Return [x, y] of the center of cell containing provided text 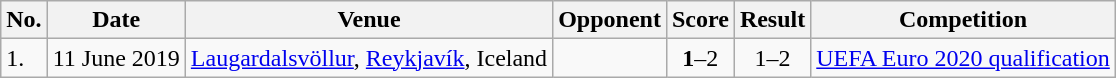
Date [116, 20]
Result [772, 20]
Competition [964, 20]
Score [700, 20]
Laugardalsvöllur, Reykjavík, Iceland [368, 58]
No. [24, 20]
Venue [368, 20]
UEFA Euro 2020 qualification [964, 58]
11 June 2019 [116, 58]
1. [24, 58]
Opponent [610, 20]
